Return [x, y] of the center of cell containing provided text 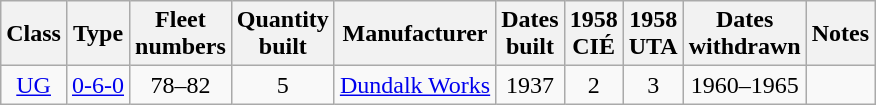
Manufacturer [414, 34]
1937 [530, 85]
5 [282, 85]
2 [594, 85]
3 [653, 85]
Datesbuilt [530, 34]
Quantitybuilt [282, 34]
Dundalk Works [414, 85]
Class [34, 34]
Type [98, 34]
UG [34, 85]
0-6-0 [98, 85]
1958CIÉ [594, 34]
78–82 [181, 85]
Notes [840, 34]
Fleetnumbers [181, 34]
1960–1965 [744, 85]
1958UTA [653, 34]
Dateswithdrawn [744, 34]
